Pinpoint the cell where the given text exists, returning its [x, y] midpoint coordinate. 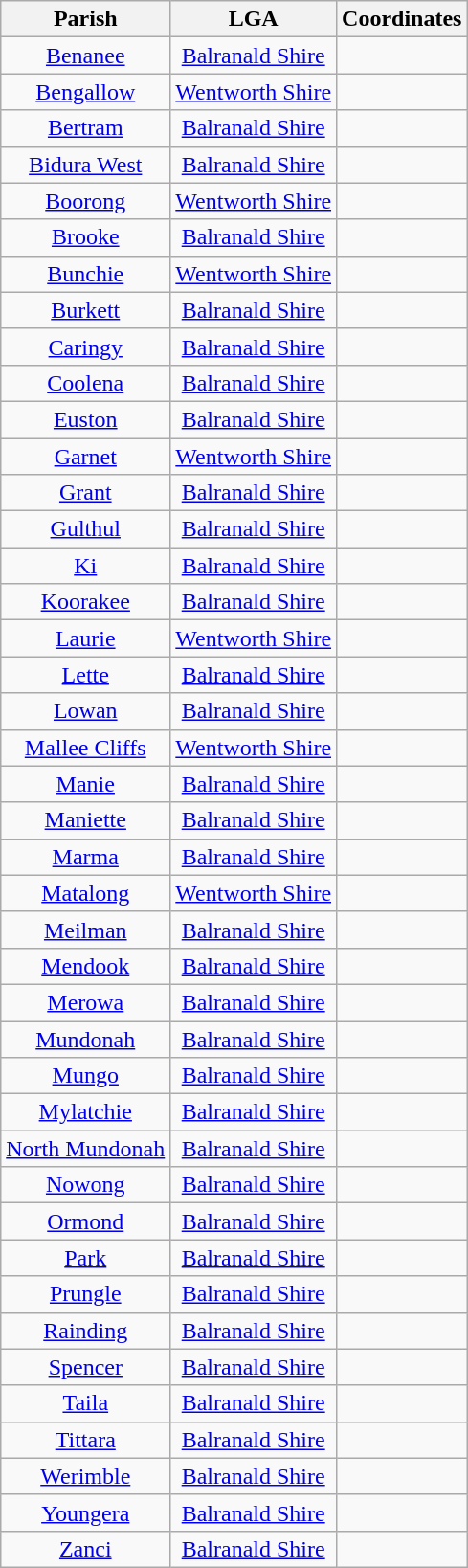
Taila [86, 1403]
Meilman [86, 930]
Caringy [86, 347]
Coordinates [402, 19]
Lette [86, 675]
North Mundonah [86, 1149]
Mallee Cliffs [86, 748]
Ki [86, 566]
Merowa [86, 1002]
Garnet [86, 457]
Zanci [86, 1549]
Benanee [86, 56]
Ormond [86, 1221]
Parish [86, 19]
Marma [86, 857]
Laurie [86, 638]
Euston [86, 419]
Youngera [86, 1512]
Matalong [86, 893]
Bunchie [86, 274]
Gulthul [86, 529]
Manie [86, 784]
Bidura West [86, 165]
Lowan [86, 711]
LGA [254, 19]
Rainding [86, 1331]
Maniette [86, 820]
Prungle [86, 1294]
Bengallow [86, 92]
Mungo [86, 1076]
Burkett [86, 310]
Koorakee [86, 602]
Park [86, 1258]
Boorong [86, 201]
Grant [86, 493]
Mundonah [86, 1039]
Coolena [86, 383]
Brooke [86, 237]
Werimble [86, 1476]
Mendook [86, 966]
Nowong [86, 1185]
Bertram [86, 128]
Mylatchie [86, 1112]
Spencer [86, 1367]
Tittara [86, 1440]
